Capture the cell that displays the provided text and extract its (X, Y) central coordinate. 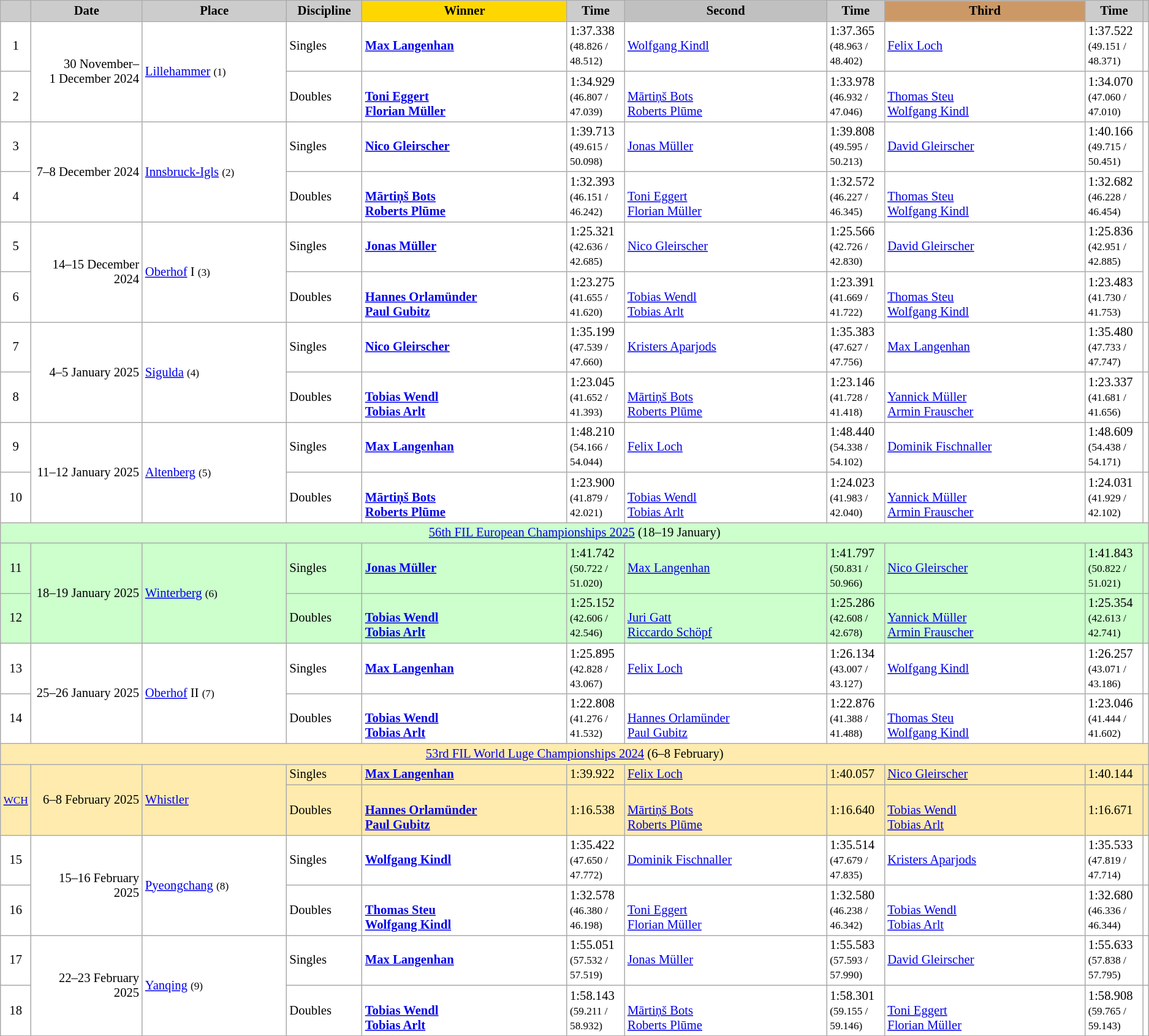
1:32.580(46.238 / 46.342) (855, 910)
1:32.680(46.336 / 46.344) (1114, 910)
1:58.143(59.211 / 58.932) (596, 1010)
1:16.640 (855, 810)
4–5 January 2025 (87, 372)
1:55.051(57.532 / 57.519) (596, 960)
1:37.522(49.151 / 48.371) (1114, 46)
1:25.354(42.613 / 42.741) (1114, 618)
7 (16, 347)
Place (214, 10)
10 (16, 497)
1:39.713(49.615 / 50.098) (596, 147)
12 (16, 618)
Winner (465, 10)
Whistler (214, 799)
1:32.578(46.380 / 46.198) (596, 910)
30 November–1 December 2024 (87, 71)
1:23.146(41.728 / 41.418) (855, 397)
1:25.895(42.828 / 43.067) (596, 668)
Third (985, 10)
1:55.633(57.838 / 57.795) (1114, 960)
1:34.929(46.807 / 47.039) (596, 96)
1:23.046(41.444 / 41.602) (1114, 718)
1:25.321(42.636 / 42.685) (596, 246)
5 (16, 246)
Oberhof I (3) (214, 272)
1:23.900(41.879 / 42.021) (596, 497)
1:23.483(41.730 / 41.753) (1114, 297)
1:35.533(47.819 / 47.714) (1114, 860)
1:41.843(50.822 / 51.021) (1114, 568)
17 (16, 960)
1:39.808(49.595 / 50.213) (855, 147)
1:35.514(47.679 / 47.835) (855, 860)
15–16 February 2025 (87, 885)
1:25.286(42.608 / 42.678) (855, 618)
1:25.566(42.726 / 42.830) (855, 246)
1:35.422(47.650 / 47.772) (596, 860)
1:32.682(46.228 / 46.454) (1114, 197)
Oberhof II (7) (214, 693)
Innsbruck-Igls (2) (214, 172)
Altenberg (5) (214, 472)
1:23.275(41.655 / 41.620) (596, 297)
Discipline (324, 10)
56th FIL European Championships 2025 (18–19 January) (575, 533)
1:35.199(47.539 / 47.660) (596, 347)
1:35.480(47.733 / 47.747) (1114, 347)
7–8 December 2024 (87, 172)
Winterberg (6) (214, 593)
1:40.166(49.715 / 50.451) (1114, 147)
1:25.152(42.606 / 42.546) (596, 618)
1:34.070(47.060 / 47.010) (1114, 96)
1:26.134(43.007 / 43.127) (855, 668)
3 (16, 147)
Juri GattRiccardo Schöpf (726, 618)
WCH (16, 799)
1:48.210(54.166 / 54.044) (596, 447)
1:23.045(41.652 / 41.393) (596, 397)
1:58.301(59.155 / 59.146) (855, 1010)
1 (16, 46)
16 (16, 910)
6–8 February 2025 (87, 799)
1:58.908(59.765 / 59.143) (1114, 1010)
1:32.572(46.227 / 46.345) (855, 197)
1:22.876(41.388 / 41.488) (855, 718)
1:40.057 (855, 774)
18 (16, 1010)
9 (16, 447)
1:37.365(48.963 / 48.402) (855, 46)
1:26.257(43.071 / 43.186) (1114, 668)
Sigulda (4) (214, 372)
2 (16, 96)
1:48.440(54.338 / 54.102) (855, 447)
15 (16, 860)
Second (726, 10)
1:48.609(54.438 / 54.171) (1114, 447)
1:23.337(41.681 / 41.656) (1114, 397)
1:24.023(41.983 / 42.040) (855, 497)
18–19 January 2025 (87, 593)
11 (16, 568)
1:33.978(46.932 / 47.046) (855, 96)
1:40.144 (1114, 774)
1:25.836(42.951 / 42.885) (1114, 246)
11–12 January 2025 (87, 472)
13 (16, 668)
1:39.922 (596, 774)
25–26 January 2025 (87, 693)
8 (16, 397)
22–23 February 2025 (87, 985)
Date (87, 10)
1:22.808(41.276 / 41.532) (596, 718)
4 (16, 197)
53rd FIL World Luge Championships 2024 (6–8 February) (575, 753)
Yanqing (9) (214, 985)
14–15 December 2024 (87, 272)
1:41.742(50.722 / 51.020) (596, 568)
1:41.797(50.831 / 50.966) (855, 568)
1:35.383(47.627 / 47.756) (855, 347)
1:23.391(41.669 / 41.722) (855, 297)
Pyeongchang (8) (214, 885)
Lillehammer (1) (214, 71)
1:55.583(57.593 / 57.990) (855, 960)
6 (16, 297)
1:32.393(46.151 / 46.242) (596, 197)
1:16.538 (596, 810)
1:24.031(41.929 / 42.102) (1114, 497)
1:37.338(48.826 / 48.512) (596, 46)
1:16.671 (1114, 810)
14 (16, 718)
